Locate the cell with the specified text and output its (x, y) center coordinate. 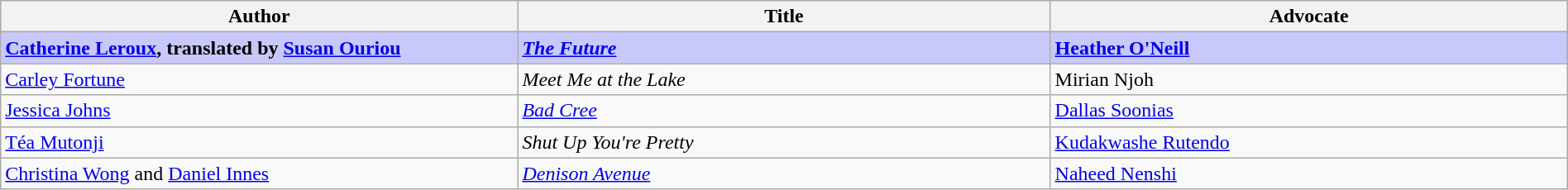
Heather O'Neill (1308, 48)
Meet Me at the Lake (784, 79)
Téa Mutonji (260, 142)
Jessica Johns (260, 111)
Catherine Leroux, translated by Susan Ouriou (260, 48)
Naheed Nenshi (1308, 173)
Title (784, 17)
Bad Cree (784, 111)
Advocate (1308, 17)
Shut Up You're Pretty (784, 142)
Kudakwashe Rutendo (1308, 142)
Dallas Soonias (1308, 111)
The Future (784, 48)
Christina Wong and Daniel Innes (260, 173)
Mirian Njoh (1308, 79)
Denison Avenue (784, 173)
Author (260, 17)
Carley Fortune (260, 79)
